Search for the cell housing the specified text and yield its (X, Y) center coordinate. 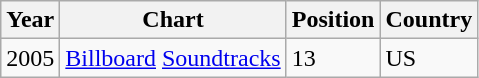
Year (30, 20)
13 (333, 58)
2005 (30, 58)
Chart (173, 20)
Country (429, 20)
Position (333, 20)
Billboard Soundtracks (173, 58)
US (429, 58)
